Capture the cell that displays the provided text and extract its [x, y] central coordinate. 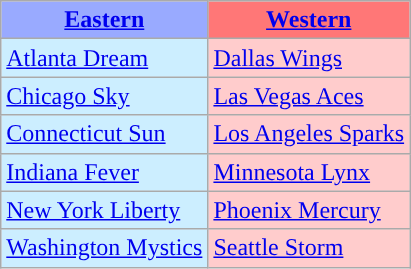
Dallas Wings [309, 58]
Minnesota Lynx [309, 172]
Chicago Sky [104, 96]
Phoenix Mercury [309, 210]
Western [309, 20]
New York Liberty [104, 210]
Seattle Storm [309, 248]
Los Angeles Sparks [309, 134]
Las Vegas Aces [309, 96]
Atlanta Dream [104, 58]
Connecticut Sun [104, 134]
Eastern [104, 20]
Washington Mystics [104, 248]
Indiana Fever [104, 172]
